Return (X, Y) of the center of cell containing provided text 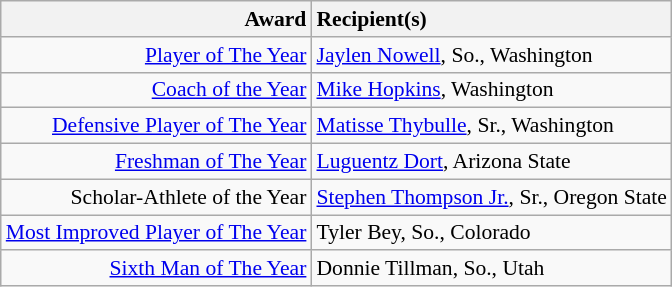
Mike Hopkins, Washington (492, 90)
Recipient(s) (492, 19)
Freshman of The Year (156, 162)
Award (156, 19)
Jaylen Nowell, So., Washington (492, 55)
Most Improved Player of The Year (156, 233)
Defensive Player of The Year (156, 126)
Tyler Bey, So., Colorado (492, 233)
Matisse Thybulle, Sr., Washington (492, 126)
Player of The Year (156, 55)
Stephen Thompson Jr., Sr., Oregon State (492, 197)
Luguentz Dort, Arizona State (492, 162)
Donnie Tillman, So., Utah (492, 269)
Coach of the Year (156, 90)
Sixth Man of The Year (156, 269)
Scholar-Athlete of the Year (156, 197)
